Find where the given text appears and provide that cell's center as [X, Y] coordinate. 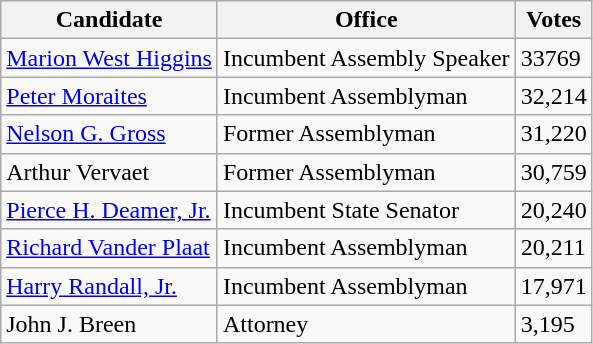
17,971 [554, 286]
Richard Vander Plaat [110, 248]
31,220 [554, 134]
Candidate [110, 20]
20,240 [554, 210]
Peter Moraites [110, 96]
3,195 [554, 324]
Pierce H. Deamer, Jr. [110, 210]
32,214 [554, 96]
Votes [554, 20]
Nelson G. Gross [110, 134]
John J. Breen [110, 324]
Attorney [366, 324]
Incumbent State Senator [366, 210]
Marion West Higgins [110, 58]
33769 [554, 58]
20,211 [554, 248]
Office [366, 20]
Harry Randall, Jr. [110, 286]
Incumbent Assembly Speaker [366, 58]
Arthur Vervaet [110, 172]
30,759 [554, 172]
